Return the (X, Y) coordinate for the center point of the cell that contains the specified text.  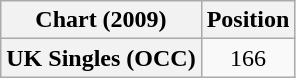
Position (248, 20)
Chart (2009) (101, 20)
166 (248, 58)
UK Singles (OCC) (101, 58)
